Find where the given text appears and provide that cell's center as (x, y) coordinate. 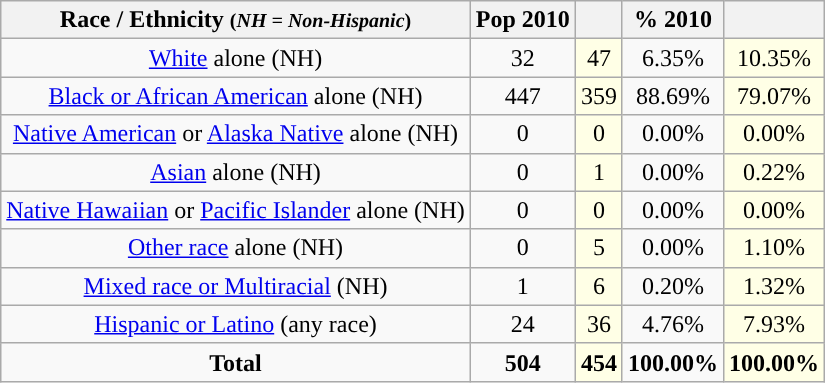
Hispanic or Latino (any race) (236, 324)
79.07% (774, 96)
6 (598, 286)
Native Hawaiian or Pacific Islander alone (NH) (236, 210)
47 (598, 58)
Other race alone (NH) (236, 248)
White alone (NH) (236, 58)
24 (522, 324)
7.93% (774, 324)
Black or African American alone (NH) (236, 96)
Asian alone (NH) (236, 172)
Native American or Alaska Native alone (NH) (236, 134)
0.20% (672, 286)
454 (598, 362)
88.69% (672, 96)
Pop 2010 (522, 20)
Mixed race or Multiracial (NH) (236, 286)
10.35% (774, 58)
6.35% (672, 58)
5 (598, 248)
32 (522, 58)
447 (522, 96)
4.76% (672, 324)
% 2010 (672, 20)
Total (236, 362)
Race / Ethnicity (NH = Non-Hispanic) (236, 20)
36 (598, 324)
0.22% (774, 172)
1.32% (774, 286)
504 (522, 362)
359 (598, 96)
1.10% (774, 248)
